Identify which cell holds the provided text, then report its [x, y] central coordinate. 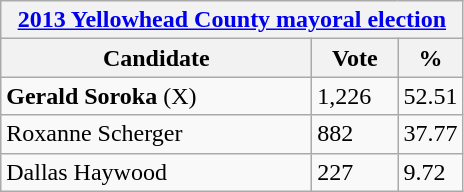
Vote [355, 58]
52.51 [430, 96]
37.77 [430, 134]
227 [355, 172]
Roxanne Scherger [156, 134]
Candidate [156, 58]
882 [355, 134]
1,226 [355, 96]
2013 Yellowhead County mayoral election [232, 20]
9.72 [430, 172]
Gerald Soroka (X) [156, 96]
% [430, 58]
Dallas Haywood [156, 172]
